For the text-containing cell, return its midpoint in (x, y) coordinate format. 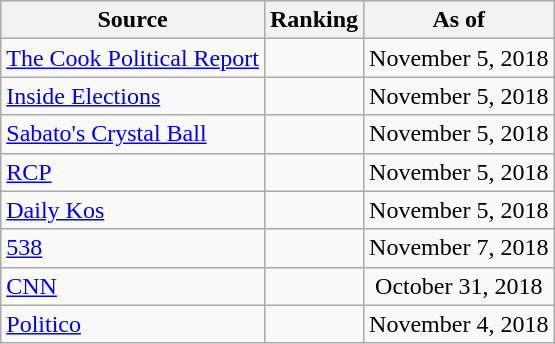
Ranking (314, 20)
The Cook Political Report (133, 58)
538 (133, 248)
Daily Kos (133, 210)
Inside Elections (133, 96)
CNN (133, 286)
Sabato's Crystal Ball (133, 134)
November 4, 2018 (459, 324)
October 31, 2018 (459, 286)
November 7, 2018 (459, 248)
Source (133, 20)
As of (459, 20)
Politico (133, 324)
RCP (133, 172)
